Return the (X, Y) coordinate for the center point of the cell that contains the specified text.  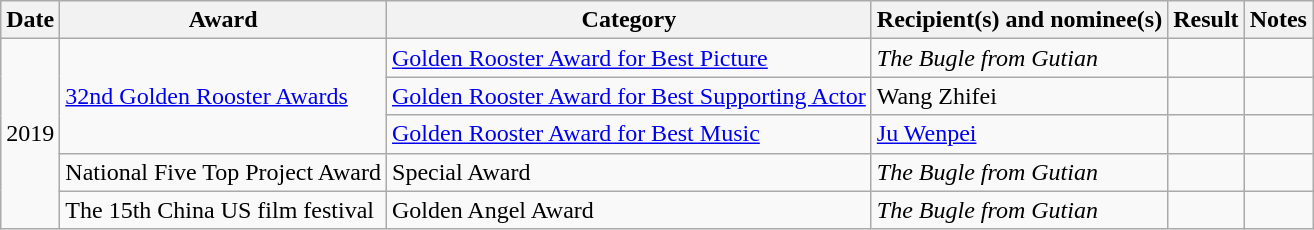
Golden Rooster Award for Best Picture (630, 58)
Wang Zhifei (1019, 96)
National Five Top Project Award (224, 172)
Recipient(s) and nominee(s) (1019, 20)
Ju Wenpei (1019, 134)
Award (224, 20)
Result (1206, 20)
Notes (1278, 20)
Category (630, 20)
The 15th China US film festival (224, 210)
Golden Rooster Award for Best Supporting Actor (630, 96)
32nd Golden Rooster Awards (224, 96)
2019 (30, 134)
Golden Rooster Award for Best Music (630, 134)
Special Award (630, 172)
Golden Angel Award (630, 210)
Date (30, 20)
